Output the (X, Y) coordinate of the center of the cell containing the given text.  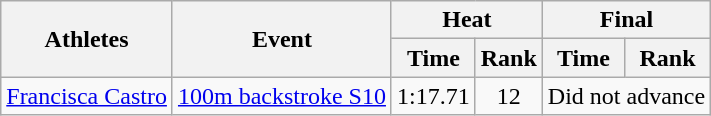
1:17.71 (433, 96)
12 (508, 96)
Athletes (87, 39)
Francisca Castro (87, 96)
Final (626, 20)
Did not advance (626, 96)
Event (282, 39)
100m backstroke S10 (282, 96)
Heat (466, 20)
